Capture the cell that displays the provided text and extract its (X, Y) central coordinate. 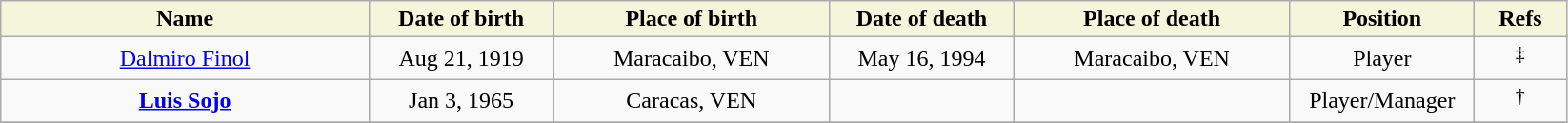
Name (185, 19)
Jan 3, 1965 (461, 101)
Date of birth (461, 19)
Caracas, VEN (692, 101)
Luis Sojo (185, 101)
Date of death (922, 19)
† (1520, 101)
Place of birth (692, 19)
Aug 21, 1919 (461, 59)
May 16, 1994 (922, 59)
Place of death (1152, 19)
Dalmiro Finol (185, 59)
Refs (1520, 19)
‡ (1520, 59)
Position (1381, 19)
Player (1381, 59)
Player/Manager (1381, 101)
